Find where the given text appears and provide that cell's center as [x, y] coordinate. 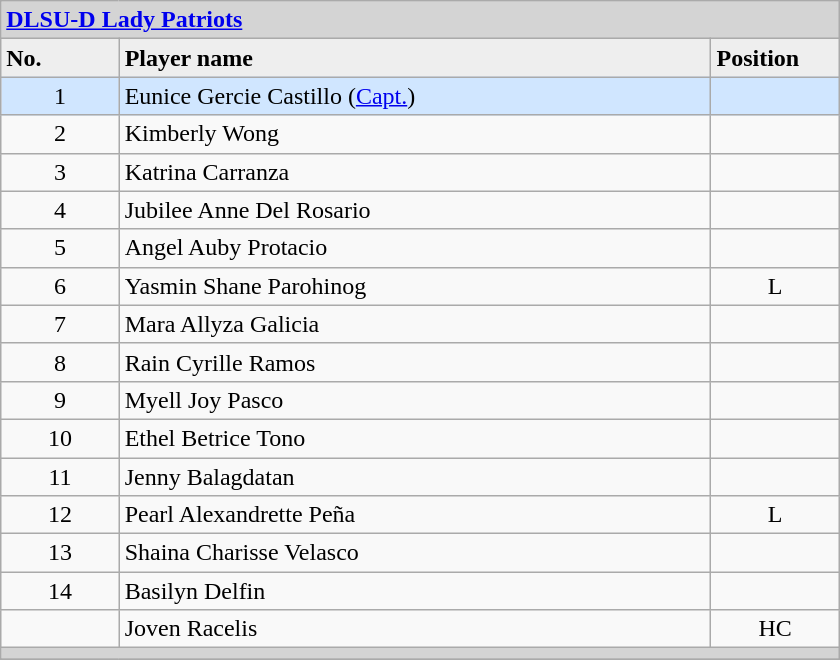
No. [60, 58]
1 [60, 96]
2 [60, 134]
DLSU-D Lady Patriots [420, 20]
6 [60, 286]
Kimberly Wong [415, 134]
Basilyn Delfin [415, 591]
Jenny Balagdatan [415, 477]
Player name [415, 58]
Joven Racelis [415, 629]
Jubilee Anne Del Rosario [415, 210]
Mara Allyza Galicia [415, 324]
12 [60, 515]
Pearl Alexandrette Peña [415, 515]
Angel Auby Protacio [415, 248]
11 [60, 477]
9 [60, 400]
8 [60, 362]
Rain Cyrille Ramos [415, 362]
Ethel Betrice Tono [415, 438]
Eunice Gercie Castillo (Capt.) [415, 96]
13 [60, 553]
14 [60, 591]
Myell Joy Pasco [415, 400]
4 [60, 210]
Shaina Charisse Velasco [415, 553]
7 [60, 324]
Position [775, 58]
10 [60, 438]
HC [775, 629]
5 [60, 248]
3 [60, 172]
Yasmin Shane Parohinog [415, 286]
Katrina Carranza [415, 172]
